Detect which cell encompasses the target text, then output its [X, Y] center coordinate. 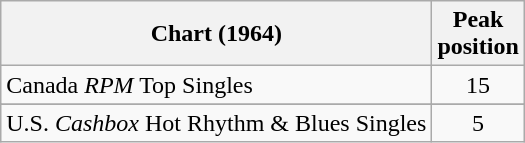
Canada RPM Top Singles [216, 85]
Chart (1964) [216, 34]
5 [478, 123]
U.S. Cashbox Hot Rhythm & Blues Singles [216, 123]
Peakposition [478, 34]
15 [478, 85]
